For the text-containing cell, return its midpoint in [X, Y] coordinate format. 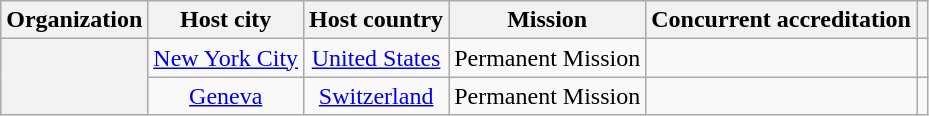
Switzerland [376, 96]
New York City [226, 58]
Organization [74, 20]
Host country [376, 20]
Mission [548, 20]
Host city [226, 20]
Concurrent accreditation [782, 20]
United States [376, 58]
Geneva [226, 96]
